Provide the (X, Y) coordinate of the cell's center where the given text is located.  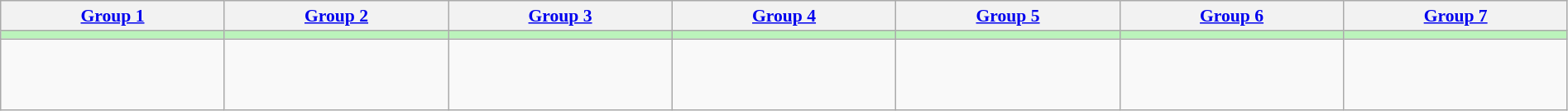
Group 3 (561, 16)
Group 7 (1456, 16)
Group 1 (113, 16)
Group 5 (1008, 16)
Group 2 (336, 16)
Group 4 (784, 16)
Group 6 (1231, 16)
